Return [x, y] of the center of cell containing provided text 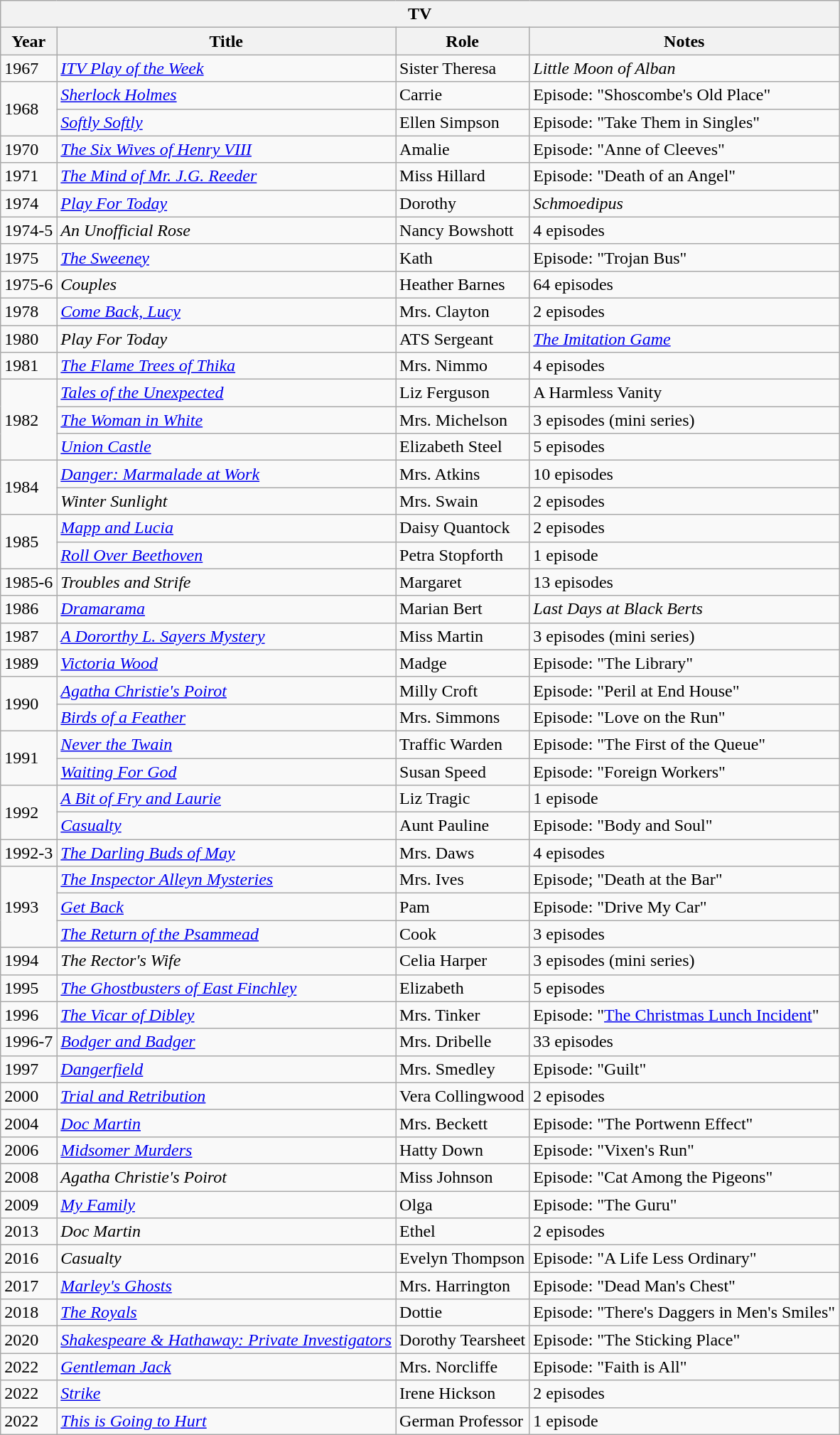
Evelyn Thompson [463, 1259]
Danger: Marmalade at Work [226, 474]
Mrs. Nimmo [463, 366]
1989 [28, 663]
Year [28, 41]
1968 [28, 109]
Episode; "Death at the Bar" [684, 880]
Marley's Ghosts [226, 1286]
Notes [684, 41]
German Professor [463, 1421]
Couples [226, 284]
Mrs. Michelson [463, 420]
1974-5 [28, 230]
Ellen Simpson [463, 122]
Sister Theresa [463, 68]
Episode: "Love on the Run" [684, 717]
2006 [28, 1150]
Get Back [226, 907]
Episode: "The Christmas Lunch Incident" [684, 1015]
1987 [28, 636]
My Family [226, 1205]
Carrie [463, 95]
Episode: "The Portwenn Effect" [684, 1123]
Victoria Wood [226, 663]
Margaret [463, 582]
Episode: "There's Daggers in Men's Smiles" [684, 1313]
13 episodes [684, 582]
1975-6 [28, 284]
The Vicar of Dibley [226, 1015]
Episode: "A Life Less Ordinary" [684, 1259]
The Inspector Alleyn Mysteries [226, 880]
1997 [28, 1069]
Sherlock Holmes [226, 95]
Heather Barnes [463, 284]
Roll Over Beethoven [226, 555]
2000 [28, 1096]
Daisy Quantock [463, 528]
1993 [28, 907]
An Unofficial Rose [226, 230]
Mrs. Dribelle [463, 1042]
Episode: "Body and Soul" [684, 826]
Hatty Down [463, 1150]
Mrs. Ives [463, 880]
The Ghostbusters of East Finchley [226, 988]
64 episodes [684, 284]
The Return of the Psammead [226, 934]
Vera Collingwood [463, 1096]
Marian Bert [463, 609]
1992 [28, 812]
Shakespeare & Hathaway: Private Investigators [226, 1340]
2017 [28, 1286]
1970 [28, 149]
Miss Martin [463, 636]
Birds of a Feather [226, 717]
2013 [28, 1232]
1980 [28, 339]
Miss Hillard [463, 176]
Strike [226, 1394]
Susan Speed [463, 771]
2020 [28, 1340]
Episode: "Peril at End House" [684, 690]
1994 [28, 961]
Trial and Retribution [226, 1096]
Episode: "Cat Among the Pigeons" [684, 1177]
1985 [28, 542]
1974 [28, 203]
Dangerfield [226, 1069]
Tales of the Unexpected [226, 393]
Never the Twain [226, 744]
Mrs. Smedley [463, 1069]
Mrs. Norcliffe [463, 1367]
Episode: "Shoscombe's Old Place" [684, 95]
The Darling Buds of May [226, 853]
Come Back, Lucy [226, 311]
Episode: "Take Them in Singles" [684, 122]
Episode: "Guilt" [684, 1069]
TV [420, 14]
2018 [28, 1313]
Bodger and Badger [226, 1042]
2016 [28, 1259]
Amalie [463, 149]
Mrs. Swain [463, 501]
Episode: "Faith is All" [684, 1367]
Title [226, 41]
ITV Play of the Week [226, 68]
Madge [463, 663]
Mrs. Daws [463, 853]
Mrs. Atkins [463, 474]
Mapp and Lucia [226, 528]
1967 [28, 68]
A Harmless Vanity [684, 393]
Olga [463, 1205]
The Imitation Game [684, 339]
The Mind of Mr. J.G. Reeder [226, 176]
A Bit of Fry and Laurie [226, 799]
1975 [28, 257]
Cook [463, 934]
ATS Sergeant [463, 339]
Aunt Pauline [463, 826]
1995 [28, 988]
Episode: "The Guru" [684, 1205]
Pam [463, 907]
Softly Softly [226, 122]
Dramarama [226, 609]
Dorothy Tearsheet [463, 1340]
Episode: "The Library" [684, 663]
Episode: "Death of an Angel" [684, 176]
Last Days at Black Berts [684, 609]
The Royals [226, 1313]
1992-3 [28, 853]
10 episodes [684, 474]
Episode: "Anne of Cleeves" [684, 149]
1971 [28, 176]
The Sweeney [226, 257]
Episode: "The First of the Queue" [684, 744]
Traffic Warden [463, 744]
Elizabeth [463, 988]
Mrs. Harrington [463, 1286]
2008 [28, 1177]
Gentleman Jack [226, 1367]
Mrs. Beckett [463, 1123]
Elizabeth Steel [463, 447]
The Woman in White [226, 420]
Troubles and Strife [226, 582]
Waiting For God [226, 771]
Petra Stopforth [463, 555]
Mrs. Clayton [463, 311]
The Rector's Wife [226, 961]
The Six Wives of Henry VIII [226, 149]
2009 [28, 1205]
1991 [28, 758]
Episode: "The Sticking Place" [684, 1340]
1990 [28, 704]
Nancy Bowshott [463, 230]
1985-6 [28, 582]
1981 [28, 366]
Celia Harper [463, 961]
Miss Johnson [463, 1177]
1996 [28, 1015]
Mrs. Simmons [463, 717]
Liz Ferguson [463, 393]
Episode: "Foreign Workers" [684, 771]
Episode: "Dead Man's Chest" [684, 1286]
1984 [28, 488]
Role [463, 41]
Schmoedipus [684, 203]
1996-7 [28, 1042]
Mrs. Tinker [463, 1015]
Dottie [463, 1313]
Milly Croft [463, 690]
Little Moon of Alban [684, 68]
1986 [28, 609]
Episode: "Drive My Car" [684, 907]
Episode: "Vixen's Run" [684, 1150]
Midsomer Murders [226, 1150]
2004 [28, 1123]
A Dororthy L. Sayers Mystery [226, 636]
1978 [28, 311]
Dorothy [463, 203]
The Flame Trees of Thika [226, 366]
Winter Sunlight [226, 501]
This is Going to Hurt [226, 1421]
33 episodes [684, 1042]
Union Castle [226, 447]
Kath [463, 257]
1982 [28, 420]
Irene Hickson [463, 1394]
Ethel [463, 1232]
Episode: "Trojan Bus" [684, 257]
3 episodes [684, 934]
Liz Tragic [463, 799]
